For the text-containing cell, return its midpoint in [x, y] coordinate format. 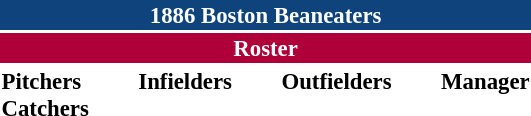
Roster [266, 48]
1886 Boston Beaneaters [266, 15]
